Locate the cell with the specified text and output its (X, Y) center coordinate. 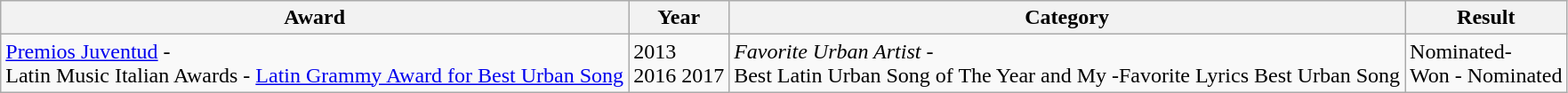
Category (1067, 18)
Favorite Urban Artist -Best Latin Urban Song of The Year and My -Favorite Lyrics Best Urban Song (1067, 64)
Premios Juventud -Latin Music Italian Awards - Latin Grammy Award for Best Urban Song (315, 64)
Nominated-Won - Nominated (1486, 64)
20132016 2017 (679, 64)
Award (315, 18)
Year (679, 18)
Result (1486, 18)
